Provide the [X, Y] coordinate of the cell's center where the given text is located.  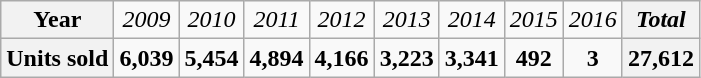
2016 [592, 20]
Year [58, 20]
6,039 [146, 58]
2015 [534, 20]
2009 [146, 20]
2010 [212, 20]
5,454 [212, 58]
2014 [472, 20]
492 [534, 58]
3,223 [406, 58]
3,341 [472, 58]
Units sold [58, 58]
2011 [276, 20]
27,612 [660, 58]
4,894 [276, 58]
4,166 [342, 58]
2013 [406, 20]
3 [592, 58]
Total [660, 20]
2012 [342, 20]
